Return (X, Y) of the center of cell containing provided text 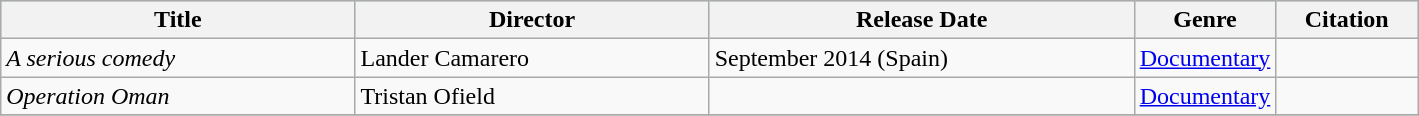
Director (532, 20)
Operation Oman (178, 96)
Lander Camarero (532, 58)
Tristan Ofield (532, 96)
Release Date (922, 20)
Title (178, 20)
Citation (1347, 20)
Genre (1205, 20)
A serious comedy (178, 58)
September 2014 (Spain) (922, 58)
